Scan for the cell matching the given text and deliver its (x, y) coordinate at center. 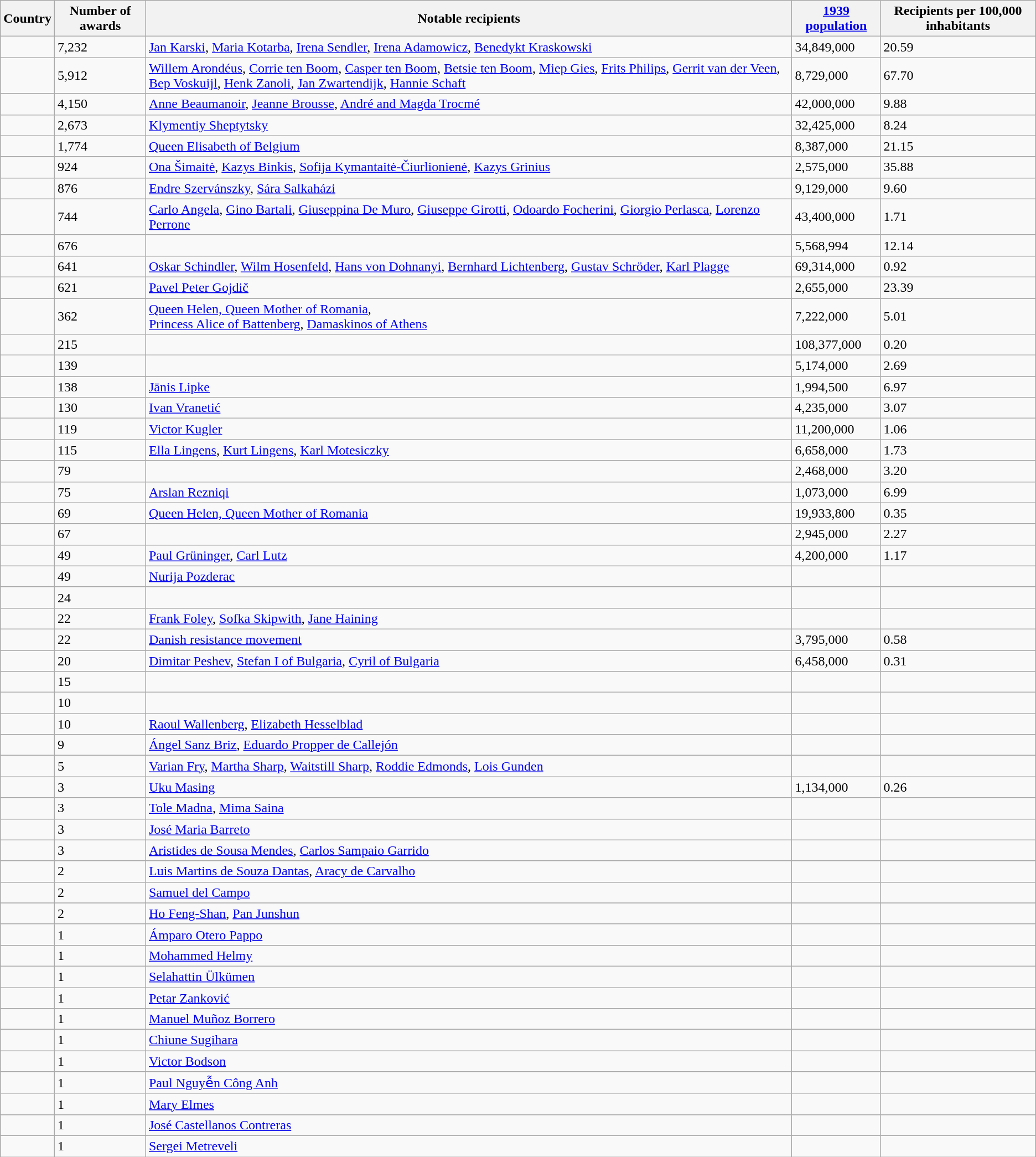
Chiune Sugihara (468, 1040)
5,174,000 (836, 366)
7,222,000 (836, 316)
19,933,800 (836, 513)
67 (100, 534)
8,729,000 (836, 75)
1.71 (958, 217)
Ho Feng-Shan, Pan Junshun (468, 913)
9.88 (958, 104)
2,575,000 (836, 167)
8,387,000 (836, 146)
115 (100, 450)
5,568,994 (836, 245)
119 (100, 429)
744 (100, 217)
6.97 (958, 387)
Victor Bodson (468, 1061)
Victor Kugler (468, 429)
Recipients per 100,000 inhabitants (958, 19)
69 (100, 513)
Ella Lingens, Kurt Lingens, Karl Motesiczky (468, 450)
Endre Szervánszky, Sára Salkaházi (468, 188)
1.73 (958, 450)
Samuel del Campo (468, 892)
Carlo Angela, Gino Bartali, Giuseppina De Muro, Giuseppe Girotti, Odoardo Focherini, Giorgio Perlasca, Lorenzo Perrone (468, 217)
Queen Elisabeth of Belgium (468, 146)
Mohammed Helmy (468, 955)
621 (100, 287)
32,425,000 (836, 125)
1,073,000 (836, 492)
0.20 (958, 345)
1939 population (836, 19)
924 (100, 167)
43,400,000 (836, 217)
Selahattin Ülkümen (468, 977)
67.70 (958, 75)
138 (100, 387)
79 (100, 471)
Anne Beaumanoir, Jeanne Brousse, André and Magda Trocmé (468, 104)
35.88 (958, 167)
Klymentiy Sheptytsky (468, 125)
8.24 (958, 125)
1.06 (958, 429)
362 (100, 316)
José Castellanos Contreras (468, 1125)
1,774 (100, 146)
2,945,000 (836, 534)
Paul Nguyễn Công Anh (468, 1083)
139 (100, 366)
Tole Madna, Mima Saina (468, 808)
130 (100, 408)
Aristides de Sousa Mendes, Carlos Sampaio Garrido (468, 850)
Jan Karski, Maria Kotarba, Irena Sendler, Irena Adamowicz, Benedykt Kraskowski (468, 47)
Ámparo Otero Pappo (468, 934)
676 (100, 245)
Jānis Lipke (468, 387)
3.07 (958, 408)
4,150 (100, 104)
Paul Grüninger, Carl Lutz (468, 555)
9,129,000 (836, 188)
6,658,000 (836, 450)
108,377,000 (836, 345)
6,458,000 (836, 660)
3,795,000 (836, 639)
Manuel Muñoz Borrero (468, 1019)
Pavel Peter Gojdič (468, 287)
Queen Helen, Queen Mother of Romania,Princess Alice of Battenberg, Damaskinos of Athens (468, 316)
7,232 (100, 47)
José Maria Barreto (468, 829)
12.14 (958, 245)
1,994,500 (836, 387)
641 (100, 266)
Country (28, 19)
Ona Šimaitė, Kazys Binkis, Sofija Kymantaitė-Čiurlionienė, Kazys Grinius (468, 167)
0.35 (958, 513)
4,235,000 (836, 408)
0.26 (958, 787)
Sergei Metreveli (468, 1146)
Dimitar Peshev, Stefan I of Bulgaria, Cyril of Bulgaria (468, 660)
5,912 (100, 75)
Varian Fry, Martha Sharp, Waitstill Sharp, Roddie Edmonds, Lois Gunden (468, 766)
Oskar Schindler, Wilm Hosenfeld, Hans von Dohnanyi, Bernhard Lichtenberg, Gustav Schröder, Karl Plagge (468, 266)
2,655,000 (836, 287)
Ángel Sanz Briz, Eduardo Propper de Callejón (468, 745)
Raoul Wallenberg, Elizabeth Hesselblad (468, 724)
3.20 (958, 471)
Queen Helen, Queen Mother of Romania (468, 513)
21.15 (958, 146)
Nurija Pozderac (468, 576)
69,314,000 (836, 266)
1.17 (958, 555)
5 (100, 766)
34,849,000 (836, 47)
1,134,000 (836, 787)
6.99 (958, 492)
2.69 (958, 366)
11,200,000 (836, 429)
Ivan Vranetić (468, 408)
42,000,000 (836, 104)
Uku Masing (468, 787)
2,468,000 (836, 471)
Luis Martins de Souza Dantas, Aracy de Carvalho (468, 871)
2.27 (958, 534)
15 (100, 682)
Mary Elmes (468, 1104)
2,673 (100, 125)
0.92 (958, 266)
20.59 (958, 47)
876 (100, 188)
Danish resistance movement (468, 639)
Frank Foley, Sofka Skipwith, Jane Haining (468, 618)
9.60 (958, 188)
Notable recipients (468, 19)
23.39 (958, 287)
20 (100, 660)
Number of awards (100, 19)
0.58 (958, 639)
75 (100, 492)
4,200,000 (836, 555)
215 (100, 345)
9 (100, 745)
24 (100, 597)
Arslan Rezniqi (468, 492)
5.01 (958, 316)
Petar Zanković (468, 998)
0.31 (958, 660)
